Find where the given text appears and provide that cell's center as [X, Y] coordinate. 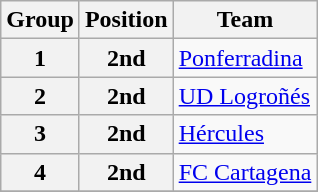
4 [40, 172]
Hércules [245, 134]
Ponferradina [245, 58]
2 [40, 96]
Group [40, 20]
3 [40, 134]
UD Logroñés [245, 96]
Team [245, 20]
Position [126, 20]
FC Cartagena [245, 172]
1 [40, 58]
